Search for the cell housing the specified text and yield its [x, y] center coordinate. 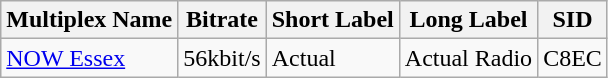
Multiplex Name [90, 20]
Bitrate [222, 20]
Actual [332, 58]
NOW Essex [90, 58]
Long Label [468, 20]
SID [573, 20]
56kbit/s [222, 58]
C8EC [573, 58]
Short Label [332, 20]
Actual Radio [468, 58]
